Search for the cell housing the specified text and yield its [x, y] center coordinate. 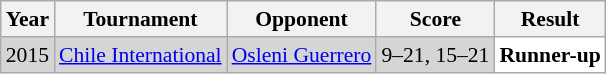
Score [435, 19]
Osleni Guerrero [302, 55]
Opponent [302, 19]
Chile International [140, 55]
9–21, 15–21 [435, 55]
Year [28, 19]
Runner-up [550, 55]
Tournament [140, 19]
Result [550, 19]
2015 [28, 55]
